Locate the cell with the specified text and output its (X, Y) center coordinate. 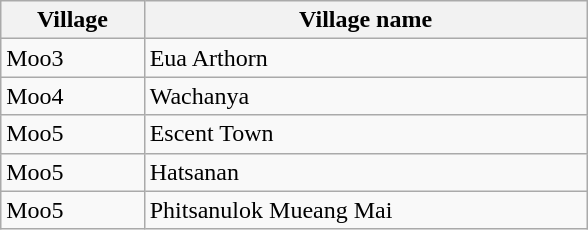
Eua Arthorn (366, 58)
Village name (366, 20)
Moo4 (72, 96)
Moo3 (72, 58)
Escent Town (366, 134)
Village (72, 20)
Wachanya (366, 96)
Phitsanulok Mueang Mai (366, 210)
Hatsanan (366, 172)
